Locate the cell with the specified text and output its [x, y] center coordinate. 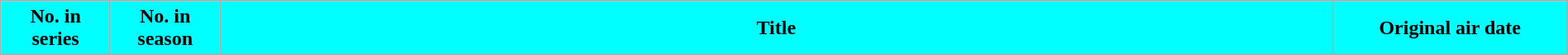
No. inseason [165, 28]
Title [776, 28]
No. inseries [56, 28]
Original air date [1450, 28]
